Pinpoint the cell where the given text exists, returning its (X, Y) midpoint coordinate. 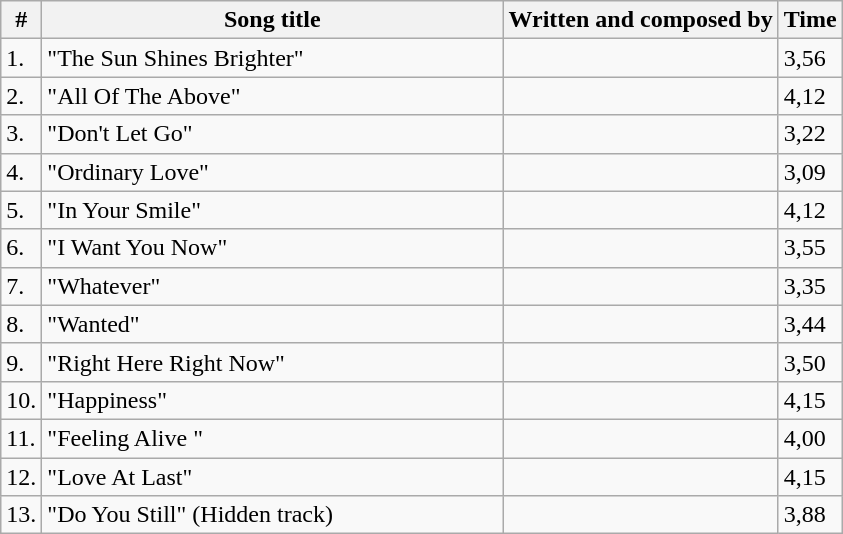
7. (22, 286)
"Love At Last" (272, 477)
"I Want You Now" (272, 248)
3,35 (810, 286)
"Whatever" (272, 286)
4,00 (810, 438)
3,50 (810, 362)
8. (22, 324)
"In Your Smile" (272, 210)
"Happiness" (272, 400)
3,56 (810, 58)
1. (22, 58)
"Don't Let Go" (272, 134)
11. (22, 438)
# (22, 20)
"Ordinary Love" (272, 172)
10. (22, 400)
"Right Here Right Now" (272, 362)
13. (22, 515)
5. (22, 210)
4. (22, 172)
3. (22, 134)
12. (22, 477)
3,09 (810, 172)
9. (22, 362)
2. (22, 96)
"Feeling Alive " (272, 438)
"Wanted" (272, 324)
Time (810, 20)
"The Sun Shines Brighter" (272, 58)
"Do You Still" (Hidden track) (272, 515)
Song title (272, 20)
6. (22, 248)
3,88 (810, 515)
Written and composed by (640, 20)
3,22 (810, 134)
"All Of The Above" (272, 96)
3,55 (810, 248)
3,44 (810, 324)
